Determine the [X, Y] coordinate at the center of the cell enclosing the given text.  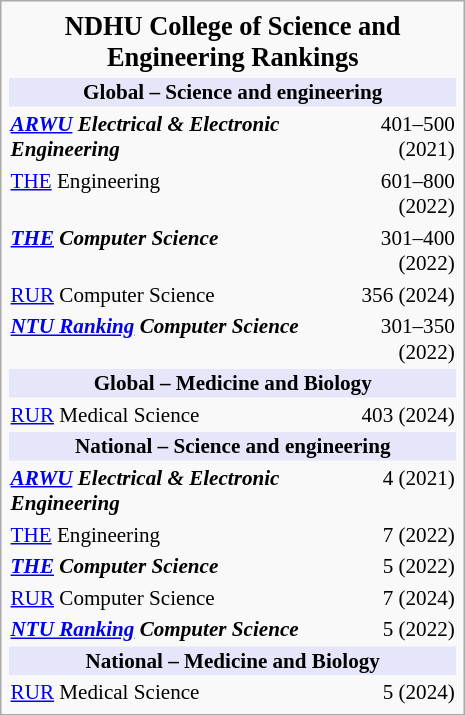
356 (2024) [390, 294]
7 (2024) [390, 597]
401–500 (2021) [390, 136]
National – Medicine and Biology [232, 660]
NDHU College of Science and Engineering Rankings [232, 42]
7 (2022) [390, 534]
Global – Medicine and Biology [232, 383]
601–800 (2022) [390, 193]
National – Science and engineering [232, 446]
Global – Science and engineering [232, 92]
403 (2024) [390, 414]
5 (2024) [390, 692]
4 (2021) [390, 490]
301–400 (2022) [390, 250]
301–350 (2022) [390, 339]
